Determine the (x, y) coordinate at the center of the cell enclosing the given text.  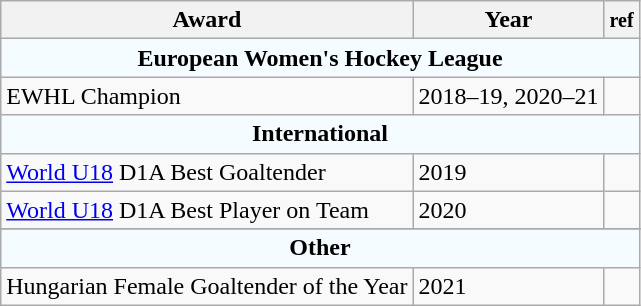
2019 (508, 172)
EWHL Champion (207, 96)
Award (207, 20)
World U18 D1A Best Goaltender (207, 172)
Year (508, 20)
European Women's Hockey League (320, 58)
Hungarian Female Goaltender of the Year (207, 286)
International (320, 134)
World U18 D1A Best Player on Team (207, 210)
ref (622, 20)
2021 (508, 286)
Other (320, 248)
2020 (508, 210)
2018–19, 2020–21 (508, 96)
